For the text-containing cell, return its midpoint in (X, Y) coordinate format. 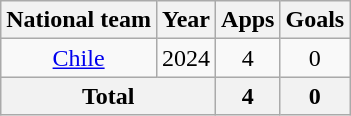
2024 (186, 58)
Goals (315, 20)
Apps (248, 20)
National team (79, 20)
Year (186, 20)
Total (108, 96)
Chile (79, 58)
